Provide the (x, y) coordinate of the cell's center where the given text is located.  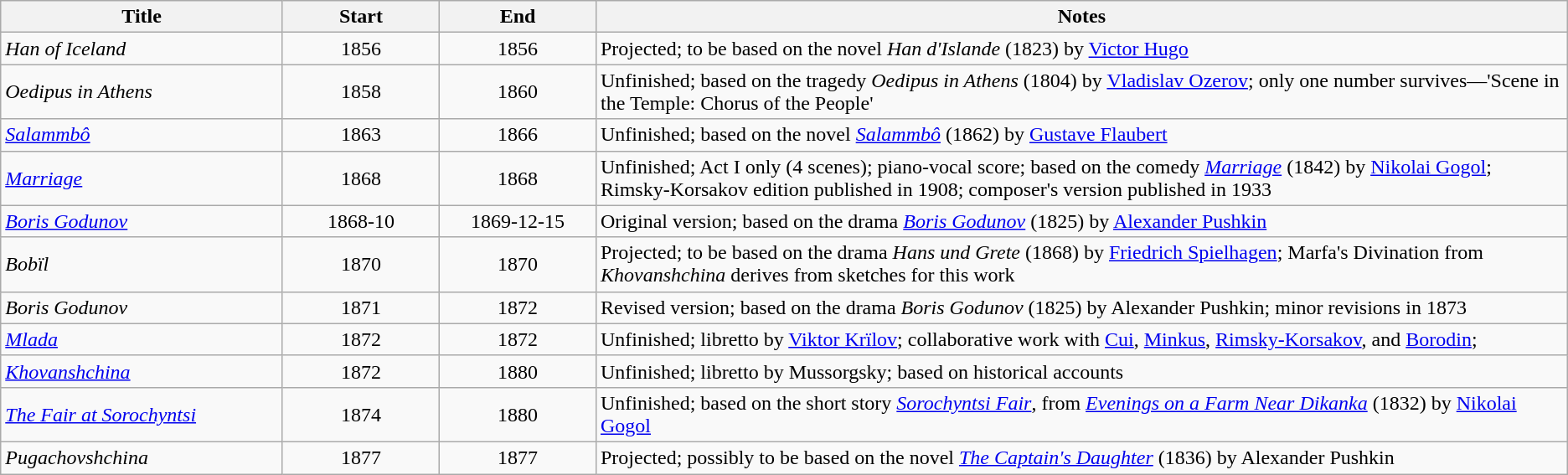
1863 (360, 135)
Unfinished; libretto by Mussorgsky; based on historical accounts (1081, 371)
End (518, 17)
1858 (360, 92)
Pugachovshchina (142, 457)
Unfinished; based on the short story Sorochyntsi Fair, from Evenings on a Farm Near Dikanka (1832) by Nikolai Gogol (1081, 414)
1868-10 (360, 221)
1874 (360, 414)
Projected; possibly to be based on the novel The Captain's Daughter (1836) by Alexander Pushkin (1081, 457)
Oedipus in Athens (142, 92)
1860 (518, 92)
Revised version; based on the drama Boris Godunov (1825) by Alexander Pushkin; minor revisions in 1873 (1081, 307)
Notes (1081, 17)
Salammbô (142, 135)
Title (142, 17)
Original version; based on the drama Boris Godunov (1825) by Alexander Pushkin (1081, 221)
1869-12-15 (518, 221)
Unfinished; based on the tragedy Oedipus in Athens (1804) by Vladislav Ozerov; only one number survives—'Scene in the Temple: Chorus of the People' (1081, 92)
Bobïl (142, 265)
Marriage (142, 178)
1871 (360, 307)
Unfinished; based on the novel Salammbô (1862) by Gustave Flaubert (1081, 135)
Han of Iceland (142, 49)
Unfinished; libretto by Viktor Krïlov; collaborative work with Cui, Minkus, Rimsky-Korsakov, and Borodin; (1081, 339)
1866 (518, 135)
The Fair at Sorochyntsi (142, 414)
Projected; to be based on the novel Han d'Islande (1823) by Victor Hugo (1081, 49)
Mlada (142, 339)
Khovanshchina (142, 371)
Start (360, 17)
